For the text-containing cell, return its midpoint in [x, y] coordinate format. 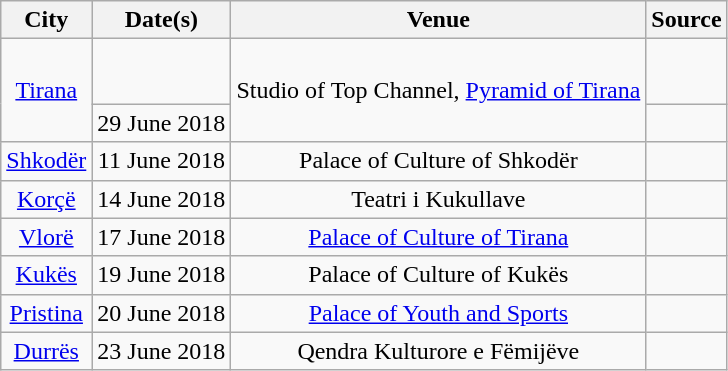
17 June 2018 [162, 237]
Source [686, 20]
20 June 2018 [162, 313]
Vlorë [46, 237]
Studio of Top Channel, Pyramid of Tirana [438, 90]
Shkodër [46, 161]
23 June 2018 [162, 351]
11 June 2018 [162, 161]
Palace of Culture of Kukës [438, 275]
Palace of Youth and Sports [438, 313]
Palace of Culture of Shkodër [438, 161]
19 June 2018 [162, 275]
City [46, 20]
Teatri i Kukullave [438, 199]
Qendra Kulturore e Fëmijëve [438, 351]
29 June 2018 [162, 123]
14 June 2018 [162, 199]
Palace of Culture of Tirana [438, 237]
Tirana [46, 90]
Date(s) [162, 20]
Kukës [46, 275]
Durrës [46, 351]
Korçë [46, 199]
Pristina [46, 313]
Venue [438, 20]
